Output the [X, Y] coordinate of the center of the cell containing the given text.  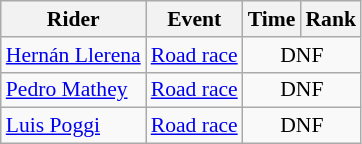
Luis Poggi [74, 126]
Pedro Mathey [74, 90]
Hernán Llerena [74, 55]
Time [272, 19]
Event [194, 19]
Rider [74, 19]
Rank [330, 19]
